Identify which cell holds the provided text, then report its (X, Y) central coordinate. 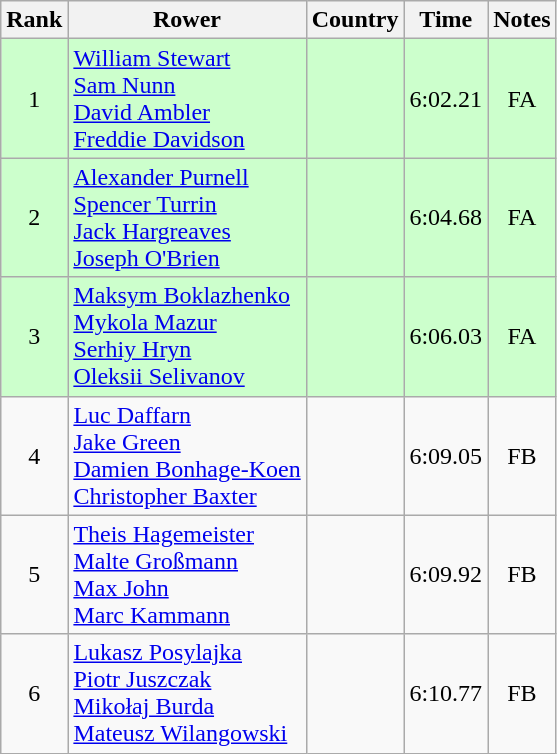
6 (34, 694)
6:09.92 (446, 574)
Rower (187, 20)
4 (34, 456)
6:06.03 (446, 336)
Rank (34, 20)
Country (355, 20)
6:10.77 (446, 694)
Theis HagemeisterMalte GroßmannMax JohnMarc Kammann (187, 574)
3 (34, 336)
6:09.05 (446, 456)
6:02.21 (446, 98)
Time (446, 20)
Maksym BoklazhenkoMykola MazurSerhiy HrynOleksii Selivanov (187, 336)
Luc DaffarnJake GreenDamien Bonhage-KoenChristopher Baxter (187, 456)
Lukasz PosylajkaPiotr JuszczakMikołaj BurdaMateusz Wilangowski (187, 694)
Notes (522, 20)
6:04.68 (446, 218)
1 (34, 98)
William StewartSam NunnDavid AmblerFreddie Davidson (187, 98)
2 (34, 218)
Alexander PurnellSpencer TurrinJack HargreavesJoseph O'Brien (187, 218)
5 (34, 574)
